Return [X, Y] of the center of cell containing provided text 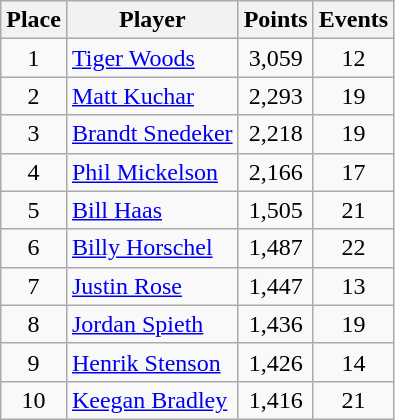
Bill Haas [152, 210]
1,436 [276, 324]
Events [353, 20]
Justin Rose [152, 286]
2,293 [276, 96]
1,505 [276, 210]
3 [34, 134]
2,218 [276, 134]
14 [353, 362]
Points [276, 20]
1,426 [276, 362]
1 [34, 58]
22 [353, 248]
4 [34, 172]
7 [34, 286]
13 [353, 286]
1,487 [276, 248]
1,416 [276, 400]
2,166 [276, 172]
5 [34, 210]
2 [34, 96]
Billy Horschel [152, 248]
3,059 [276, 58]
Jordan Spieth [152, 324]
17 [353, 172]
Phil Mickelson [152, 172]
Place [34, 20]
Keegan Bradley [152, 400]
1,447 [276, 286]
8 [34, 324]
6 [34, 248]
Matt Kuchar [152, 96]
10 [34, 400]
12 [353, 58]
Player [152, 20]
Henrik Stenson [152, 362]
9 [34, 362]
Brandt Snedeker [152, 134]
Tiger Woods [152, 58]
